Pinpoint the cell where the given text exists, returning its [X, Y] midpoint coordinate. 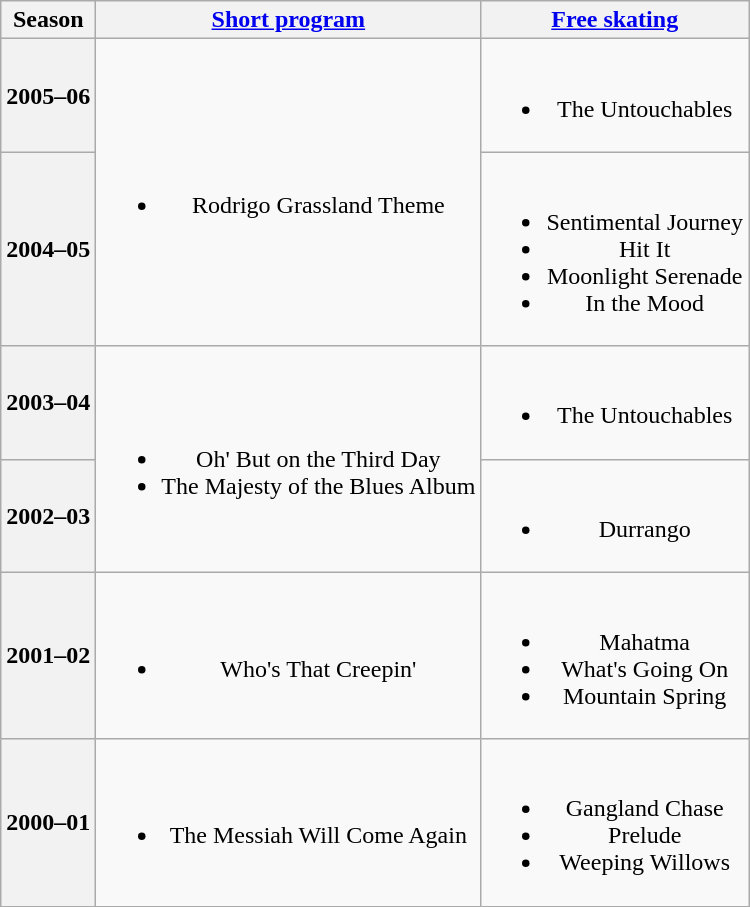
The Messiah Will Come Again [288, 822]
Short program [288, 20]
Rodrigo Grassland Theme [288, 192]
2004–05 [48, 249]
Who's That Creepin' [288, 656]
Mahatma What's Going On Mountain Spring [615, 656]
Gangland Chase Prelude Weeping Willows [615, 822]
2003–04 [48, 402]
Oh' But on the Third DayThe Majesty of the Blues Album [288, 459]
2005–06 [48, 96]
Season [48, 20]
Free skating [615, 20]
Durrango [615, 516]
2001–02 [48, 656]
2000–01 [48, 822]
2002–03 [48, 516]
Sentimental JourneyHit ItMoonlight SerenadeIn the Mood [615, 249]
